Identify which cell holds the provided text, then report its (x, y) central coordinate. 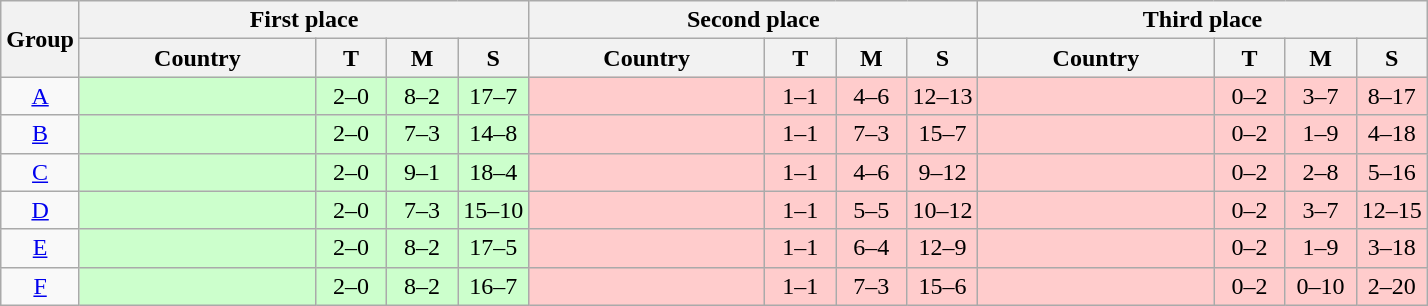
15–6 (942, 286)
First place (304, 20)
9–12 (942, 172)
5–5 (872, 210)
2–8 (1320, 172)
5–16 (1392, 172)
F (40, 286)
16–7 (494, 286)
17–7 (494, 96)
12–13 (942, 96)
Third place (1202, 20)
Second place (754, 20)
Group (40, 39)
0–10 (1320, 286)
D (40, 210)
10–12 (942, 210)
8–17 (1392, 96)
3–18 (1392, 248)
E (40, 248)
A (40, 96)
17–5 (494, 248)
4–18 (1392, 134)
9–1 (422, 172)
6–4 (872, 248)
12–9 (942, 248)
2–20 (1392, 286)
14–8 (494, 134)
B (40, 134)
C (40, 172)
15–10 (494, 210)
12–15 (1392, 210)
15–7 (942, 134)
18–4 (494, 172)
